Determine the (x, y) coordinate at the center of the cell enclosing the given text.  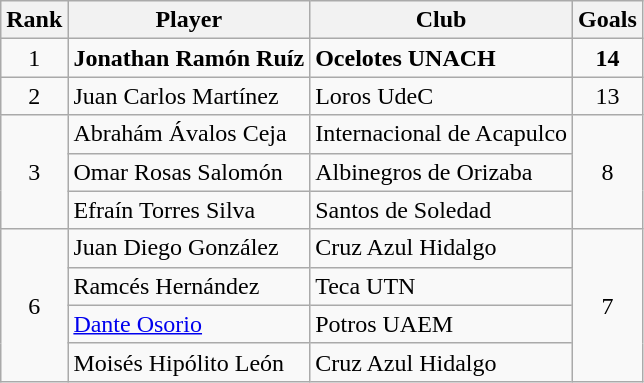
Juan Diego González (189, 248)
Ramcés Hernández (189, 286)
Omar Rosas Salomón (189, 172)
Ocelotes UNACH (442, 58)
Jonathan Ramón Ruíz (189, 58)
Potros UAEM (442, 324)
3 (34, 172)
8 (608, 172)
Santos de Soledad (442, 210)
Loros UdeC (442, 96)
6 (34, 305)
Rank (34, 20)
Juan Carlos Martínez (189, 96)
2 (34, 96)
Goals (608, 20)
1 (34, 58)
Dante Osorio (189, 324)
Moisés Hipólito León (189, 362)
7 (608, 305)
Efraín Torres Silva (189, 210)
Albinegros de Orizaba (442, 172)
Teca UTN (442, 286)
13 (608, 96)
Player (189, 20)
Club (442, 20)
Internacional de Acapulco (442, 134)
14 (608, 58)
Abrahám Ávalos Ceja (189, 134)
